Find where the given text appears and provide that cell's center as (X, Y) coordinate. 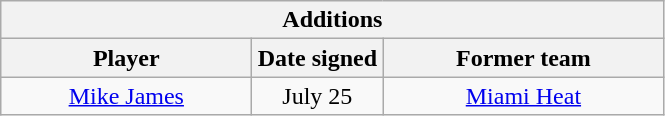
Mike James (126, 96)
July 25 (318, 96)
Date signed (318, 58)
Former team (524, 58)
Player (126, 58)
Miami Heat (524, 96)
Additions (332, 20)
